Return (x, y) of the center of cell containing provided text 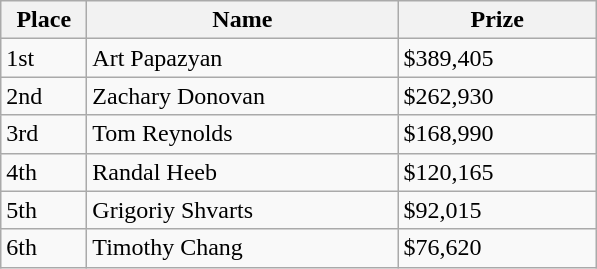
$120,165 (498, 172)
1st (44, 58)
$76,620 (498, 248)
Prize (498, 20)
Tom Reynolds (242, 134)
$168,990 (498, 134)
$389,405 (498, 58)
Randal Heeb (242, 172)
4th (44, 172)
Timothy Chang (242, 248)
5th (44, 210)
6th (44, 248)
Zachary Donovan (242, 96)
$92,015 (498, 210)
2nd (44, 96)
$262,930 (498, 96)
Name (242, 20)
Place (44, 20)
Art Papazyan (242, 58)
3rd (44, 134)
Grigoriy Shvarts (242, 210)
